Detect which cell encompasses the target text, then output its (x, y) center coordinate. 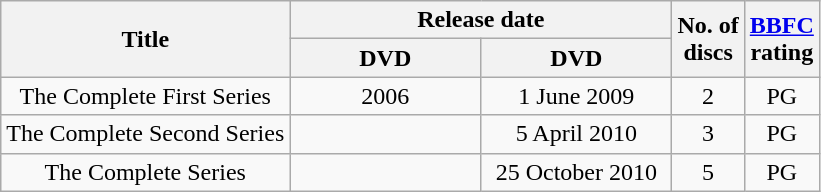
2006 (386, 96)
2 (708, 96)
The Complete Series (146, 172)
Title (146, 39)
5 (708, 172)
5 April 2010 (576, 134)
Release date (481, 20)
1 June 2009 (576, 96)
The Complete Second Series (146, 134)
BBFCrating (782, 39)
25 October 2010 (576, 172)
3 (708, 134)
The Complete First Series (146, 96)
No. ofdiscs (708, 39)
